Return [X, Y] of the center of cell containing provided text 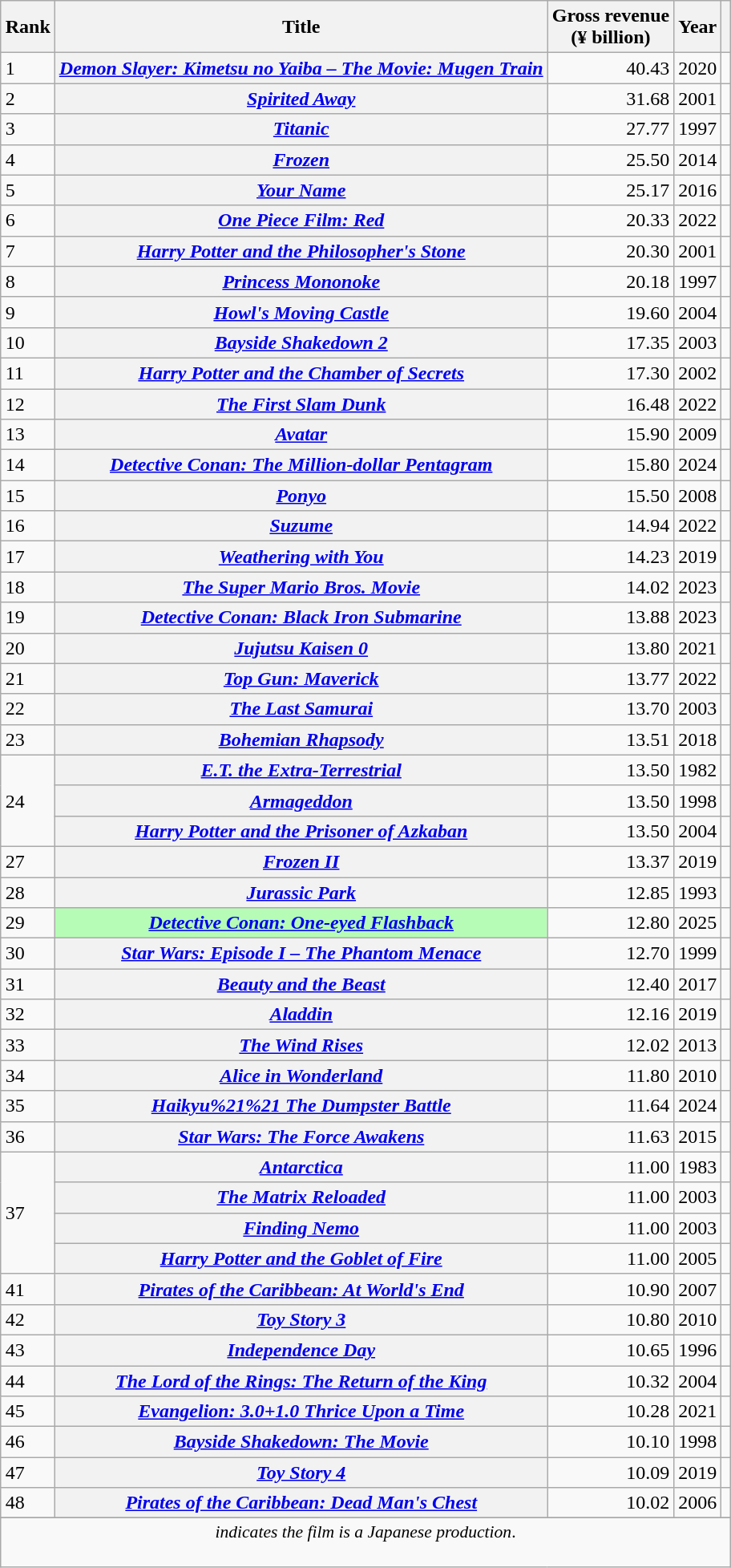
2 [27, 99]
12 [27, 403]
Titanic [301, 129]
11.63 [611, 1136]
11.80 [611, 1076]
The Matrix Reloaded [301, 1197]
Bayside Shakedown: The Movie [301, 1442]
15.90 [611, 435]
12.85 [611, 893]
33 [27, 1045]
The Lord of the Rings: The Return of the King [301, 1380]
Armageddon [301, 800]
16.48 [611, 403]
Rank [27, 27]
2007 [697, 1289]
27.77 [611, 129]
2018 [697, 739]
1982 [697, 770]
45 [27, 1412]
32 [27, 1015]
11.64 [611, 1106]
20.30 [611, 251]
15 [27, 496]
Demon Slayer: Kimetsu no Yaiba – The Movie: Mugen Train [301, 68]
Detective Conan: One-eyed Flashback [301, 923]
34 [27, 1076]
Jurassic Park [301, 893]
Haikyu%21%21 The Dumpster Battle [301, 1106]
Detective Conan: Black Iron Submarine [301, 618]
41 [27, 1289]
31 [27, 984]
7 [27, 251]
10.65 [611, 1350]
2020 [697, 68]
12.02 [611, 1045]
3 [27, 129]
1983 [697, 1167]
The Wind Rises [301, 1045]
16 [27, 526]
10.02 [611, 1503]
2017 [697, 984]
Title [301, 27]
10.90 [611, 1289]
Evangelion: 3.0+1.0 Thrice Upon a Time [301, 1412]
Gross revenue (¥ billion) [611, 27]
E.T. the Extra-Terrestrial [301, 770]
Harry Potter and the Goblet of Fire [301, 1258]
17.35 [611, 342]
Bayside Shakedown 2 [301, 342]
27 [27, 861]
10.28 [611, 1412]
25.50 [611, 160]
13.70 [611, 709]
2005 [697, 1258]
1 [27, 68]
4 [27, 160]
Harry Potter and the Prisoner of Azkaban [301, 831]
2025 [697, 923]
2013 [697, 1045]
2009 [697, 435]
Toy Story 3 [301, 1319]
43 [27, 1350]
5 [27, 190]
The First Slam Dunk [301, 403]
13.88 [611, 618]
12.80 [611, 923]
Frozen [301, 160]
37 [27, 1213]
Finding Nemo [301, 1228]
Suzume [301, 526]
Star Wars: Episode I – The Phantom Menace [301, 954]
Year [697, 27]
20 [27, 648]
Alice in Wonderland [301, 1076]
2014 [697, 160]
31.68 [611, 99]
indicates the film is a Japanese production. [365, 1543]
Top Gun: Maverick [301, 679]
Bohemian Rhapsody [301, 739]
14.23 [611, 557]
8 [27, 282]
23 [27, 739]
Spirited Away [301, 99]
Jujutsu Kaisen 0 [301, 648]
18 [27, 587]
13.77 [611, 679]
Harry Potter and the Chamber of Secrets [301, 373]
1996 [697, 1350]
46 [27, 1442]
Toy Story 4 [301, 1473]
17 [27, 557]
12.16 [611, 1015]
24 [27, 800]
48 [27, 1503]
40.43 [611, 68]
Your Name [301, 190]
Harry Potter and the Philosopher's Stone [301, 251]
Pirates of the Caribbean: Dead Man's Chest [301, 1503]
Princess Mononoke [301, 282]
1999 [697, 954]
10 [27, 342]
21 [27, 679]
35 [27, 1106]
17.30 [611, 373]
25.17 [611, 190]
Weathering with You [301, 557]
13.80 [611, 648]
19 [27, 618]
Aladdin [301, 1015]
10.32 [611, 1380]
6 [27, 221]
Beauty and the Beast [301, 984]
10.10 [611, 1442]
Detective Conan: The Million-dollar Pentagram [301, 465]
13.37 [611, 861]
42 [27, 1319]
Ponyo [301, 496]
One Piece Film: Red [301, 221]
2015 [697, 1136]
Pirates of the Caribbean: At World's End [301, 1289]
2016 [697, 190]
10.80 [611, 1319]
Avatar [301, 435]
1993 [697, 893]
Independence Day [301, 1350]
Frozen II [301, 861]
15.50 [611, 496]
19.60 [611, 312]
12.40 [611, 984]
29 [27, 923]
15.80 [611, 465]
44 [27, 1380]
14.94 [611, 526]
2002 [697, 373]
20.18 [611, 282]
14 [27, 465]
Antarctica [301, 1167]
28 [27, 893]
13 [27, 435]
2008 [697, 496]
36 [27, 1136]
2006 [697, 1503]
22 [27, 709]
The Last Samurai [301, 709]
10.09 [611, 1473]
Star Wars: The Force Awakens [301, 1136]
Howl's Moving Castle [301, 312]
The Super Mario Bros. Movie [301, 587]
47 [27, 1473]
11 [27, 373]
14.02 [611, 587]
12.70 [611, 954]
30 [27, 954]
9 [27, 312]
13.51 [611, 739]
20.33 [611, 221]
